For the text-containing cell, return its midpoint in (X, Y) coordinate format. 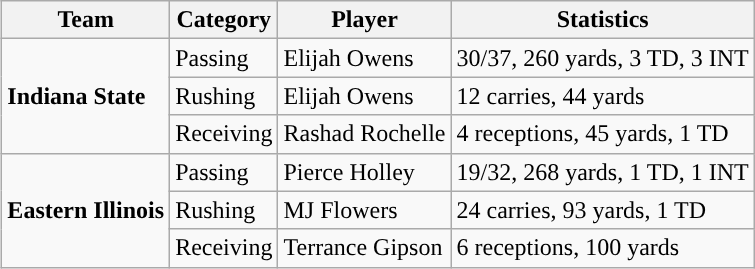
19/32, 268 yards, 1 TD, 1 INT (602, 172)
Category (224, 20)
4 receptions, 45 yards, 1 TD (602, 134)
Player (364, 20)
Indiana State (86, 96)
Pierce Holley (364, 172)
Eastern Illinois (86, 210)
Team (86, 20)
Statistics (602, 20)
MJ Flowers (364, 210)
Terrance Gipson (364, 248)
Rashad Rochelle (364, 134)
24 carries, 93 yards, 1 TD (602, 210)
6 receptions, 100 yards (602, 248)
30/37, 260 yards, 3 TD, 3 INT (602, 58)
12 carries, 44 yards (602, 96)
